Capture the cell that displays the provided text and extract its [X, Y] central coordinate. 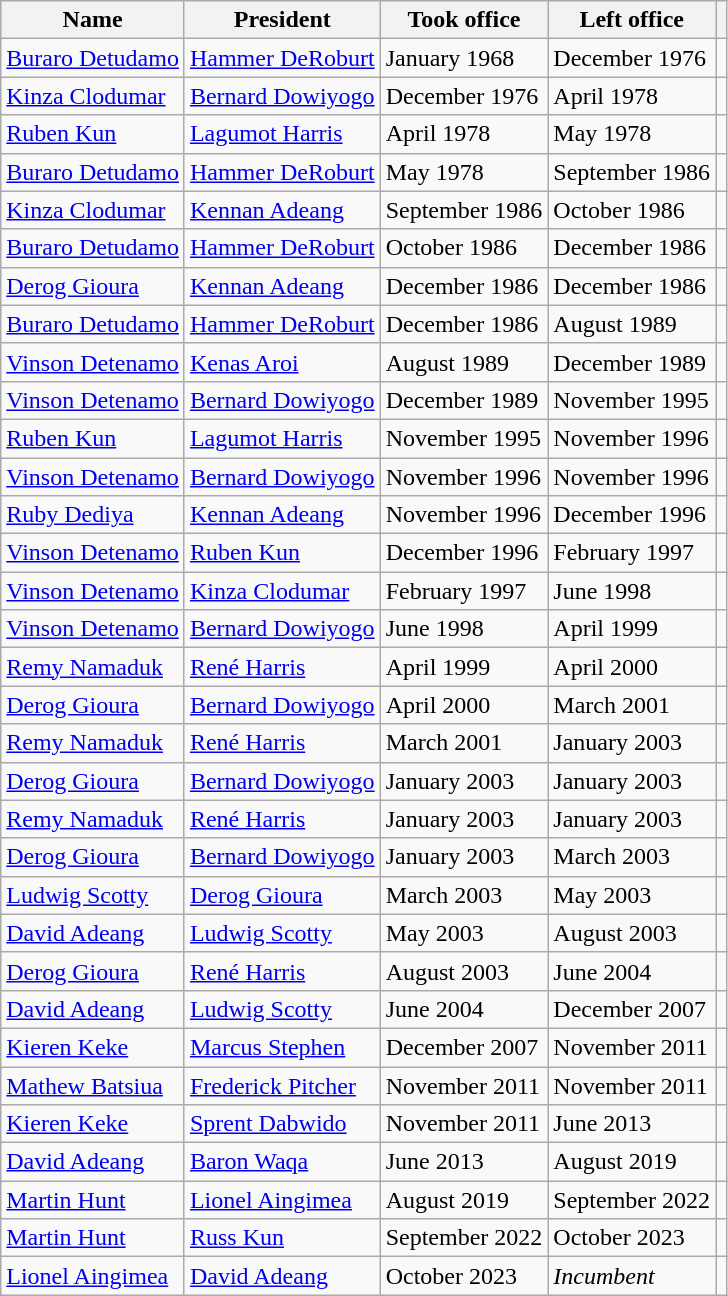
Left office [632, 20]
Ruby Dediya [93, 515]
January 1968 [464, 58]
Sprent Dabwido [282, 1124]
Mathew Batsiua [93, 1085]
Kenas Aroi [282, 362]
President [282, 20]
Baron Waqa [282, 1162]
Incumbent [632, 1276]
Frederick Pitcher [282, 1085]
Marcus Stephen [282, 1047]
Name [93, 20]
Took office [464, 20]
Russ Kun [282, 1238]
